Determine the (X, Y) coordinate at the center of the cell enclosing the given text.  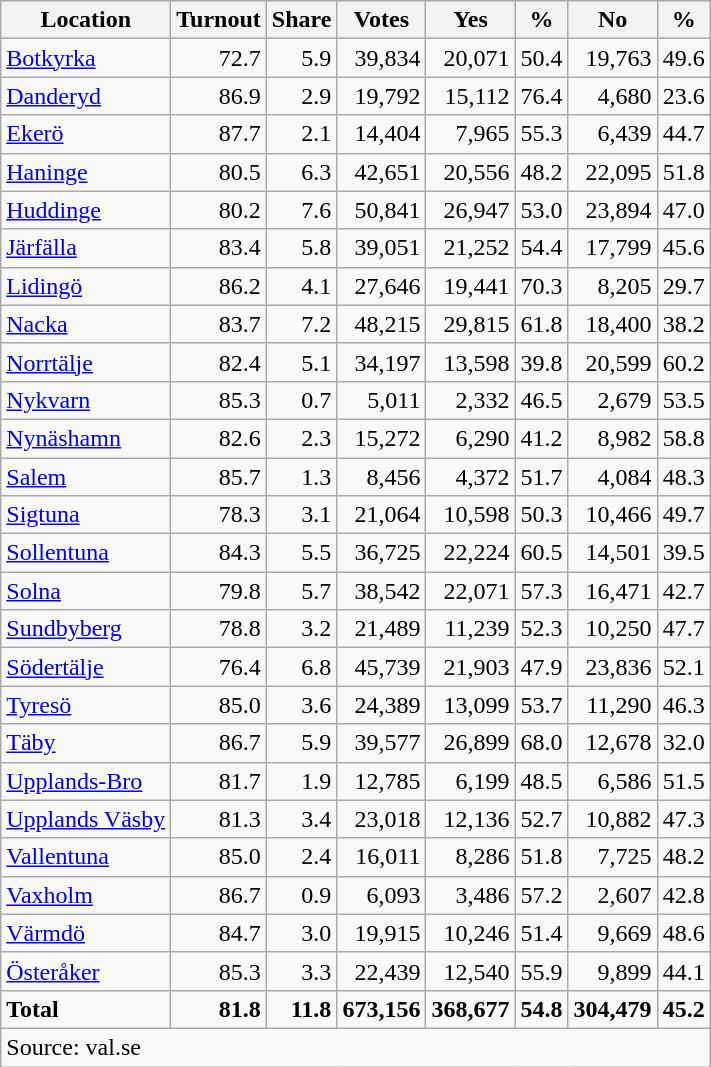
Votes (382, 20)
46.5 (542, 400)
29,815 (470, 324)
20,556 (470, 172)
39.5 (684, 553)
55.3 (542, 134)
15,272 (382, 438)
34,197 (382, 362)
48,215 (382, 324)
22,439 (382, 971)
Värmdö (86, 933)
7,965 (470, 134)
9,669 (612, 933)
Sundbyberg (86, 629)
14,404 (382, 134)
16,471 (612, 591)
55.9 (542, 971)
8,456 (382, 477)
60.2 (684, 362)
78.3 (219, 515)
7,725 (612, 857)
14,501 (612, 553)
50,841 (382, 210)
19,441 (470, 286)
22,095 (612, 172)
20,071 (470, 58)
6,199 (470, 781)
Haninge (86, 172)
21,489 (382, 629)
58.8 (684, 438)
39,834 (382, 58)
53.7 (542, 705)
Sigtuna (86, 515)
49.7 (684, 515)
53.0 (542, 210)
Upplands Väsby (86, 819)
48.5 (542, 781)
11.8 (302, 1009)
45.2 (684, 1009)
Total (86, 1009)
45.6 (684, 248)
78.8 (219, 629)
Nynäshamn (86, 438)
2.1 (302, 134)
52.3 (542, 629)
2.3 (302, 438)
7.6 (302, 210)
22,224 (470, 553)
Yes (470, 20)
9,899 (612, 971)
19,763 (612, 58)
1.9 (302, 781)
Vaxholm (86, 895)
83.4 (219, 248)
52.7 (542, 819)
39.8 (542, 362)
10,882 (612, 819)
81.3 (219, 819)
81.7 (219, 781)
47.9 (542, 667)
79.8 (219, 591)
Södertälje (86, 667)
24,389 (382, 705)
85.7 (219, 477)
6,290 (470, 438)
86.2 (219, 286)
Upplands-Bro (86, 781)
4.1 (302, 286)
11,290 (612, 705)
19,792 (382, 96)
0.7 (302, 400)
5,011 (382, 400)
2,332 (470, 400)
36,725 (382, 553)
23,836 (612, 667)
48.3 (684, 477)
Botkyrka (86, 58)
2,607 (612, 895)
23,894 (612, 210)
80.5 (219, 172)
3.3 (302, 971)
8,286 (470, 857)
27,646 (382, 286)
6.3 (302, 172)
10,246 (470, 933)
Ekerö (86, 134)
72.7 (219, 58)
3.1 (302, 515)
Salem (86, 477)
21,252 (470, 248)
20,599 (612, 362)
Turnout (219, 20)
86.9 (219, 96)
22,071 (470, 591)
50.3 (542, 515)
0.9 (302, 895)
87.7 (219, 134)
6,586 (612, 781)
18,400 (612, 324)
83.7 (219, 324)
23,018 (382, 819)
12,136 (470, 819)
46.3 (684, 705)
81.8 (219, 1009)
44.1 (684, 971)
42.8 (684, 895)
84.7 (219, 933)
21,903 (470, 667)
48.6 (684, 933)
82.4 (219, 362)
12,678 (612, 743)
2,679 (612, 400)
32.0 (684, 743)
3.4 (302, 819)
6.8 (302, 667)
304,479 (612, 1009)
51.7 (542, 477)
Huddinge (86, 210)
Danderyd (86, 96)
26,947 (470, 210)
44.7 (684, 134)
8,982 (612, 438)
2.4 (302, 857)
2.9 (302, 96)
11,239 (470, 629)
51.4 (542, 933)
8,205 (612, 286)
17,799 (612, 248)
38.2 (684, 324)
52.1 (684, 667)
42,651 (382, 172)
47.3 (684, 819)
54.8 (542, 1009)
21,064 (382, 515)
Nykvarn (86, 400)
Norrtälje (86, 362)
19,915 (382, 933)
No (612, 20)
Sollentuna (86, 553)
Järfälla (86, 248)
Source: val.se (356, 1047)
Nacka (86, 324)
50.4 (542, 58)
84.3 (219, 553)
10,598 (470, 515)
12,785 (382, 781)
1.3 (302, 477)
68.0 (542, 743)
12,540 (470, 971)
70.3 (542, 286)
3,486 (470, 895)
368,677 (470, 1009)
Täby (86, 743)
Vallentuna (86, 857)
4,084 (612, 477)
4,372 (470, 477)
26,899 (470, 743)
Tyresö (86, 705)
39,577 (382, 743)
53.5 (684, 400)
38,542 (382, 591)
82.6 (219, 438)
673,156 (382, 1009)
Österåker (86, 971)
45,739 (382, 667)
39,051 (382, 248)
15,112 (470, 96)
Lidingö (86, 286)
5.5 (302, 553)
5.7 (302, 591)
6,439 (612, 134)
10,250 (612, 629)
47.7 (684, 629)
61.8 (542, 324)
7.2 (302, 324)
4,680 (612, 96)
Solna (86, 591)
49.6 (684, 58)
60.5 (542, 553)
57.2 (542, 895)
3.0 (302, 933)
13,099 (470, 705)
5.8 (302, 248)
29.7 (684, 286)
80.2 (219, 210)
47.0 (684, 210)
41.2 (542, 438)
54.4 (542, 248)
42.7 (684, 591)
16,011 (382, 857)
3.2 (302, 629)
57.3 (542, 591)
10,466 (612, 515)
Location (86, 20)
5.1 (302, 362)
23.6 (684, 96)
3.6 (302, 705)
Share (302, 20)
6,093 (382, 895)
51.5 (684, 781)
13,598 (470, 362)
